Determine the (X, Y) coordinate at the center of the cell enclosing the given text.  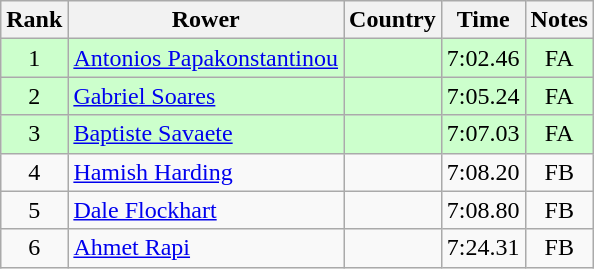
7:02.46 (483, 58)
Country (393, 20)
7:07.03 (483, 134)
7:08.20 (483, 172)
Time (483, 20)
7:05.24 (483, 96)
3 (34, 134)
5 (34, 210)
7:08.80 (483, 210)
Dale Flockhart (206, 210)
4 (34, 172)
6 (34, 248)
2 (34, 96)
Rower (206, 20)
1 (34, 58)
Hamish Harding (206, 172)
Baptiste Savaete (206, 134)
Rank (34, 20)
Ahmet Rapi (206, 248)
7:24.31 (483, 248)
Notes (559, 20)
Antonios Papakonstantinou (206, 58)
Gabriel Soares (206, 96)
